Return the [x, y] coordinate for the center point of the cell that contains the specified text.  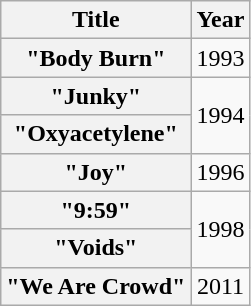
1998 [220, 229]
2011 [220, 286]
Title [96, 20]
"Voids" [96, 248]
"Junky" [96, 96]
Year [220, 20]
1996 [220, 172]
"9:59" [96, 210]
"We Are Crowd" [96, 286]
1994 [220, 115]
"Joy" [96, 172]
"Body Burn" [96, 58]
1993 [220, 58]
"Oxyacetylene" [96, 134]
